Detect which cell encompasses the target text, then output its (x, y) center coordinate. 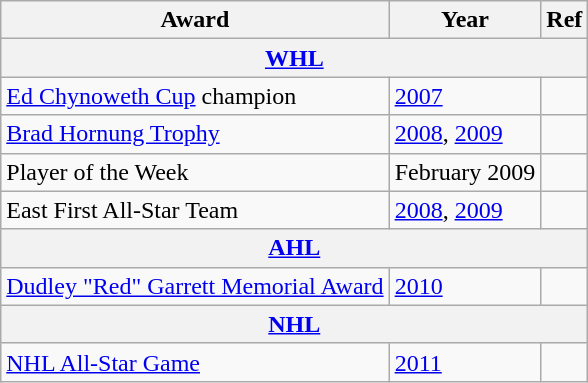
Ed Chynoweth Cup champion (195, 96)
2007 (465, 96)
Brad Hornung Trophy (195, 134)
Award (195, 20)
February 2009 (465, 172)
Dudley "Red" Garrett Memorial Award (195, 286)
2010 (465, 286)
Player of the Week (195, 172)
Year (465, 20)
Ref (564, 20)
WHL (294, 58)
NHL (294, 324)
East First All-Star Team (195, 210)
NHL All-Star Game (195, 362)
AHL (294, 248)
2011 (465, 362)
